For the text-containing cell, return its midpoint in (x, y) coordinate format. 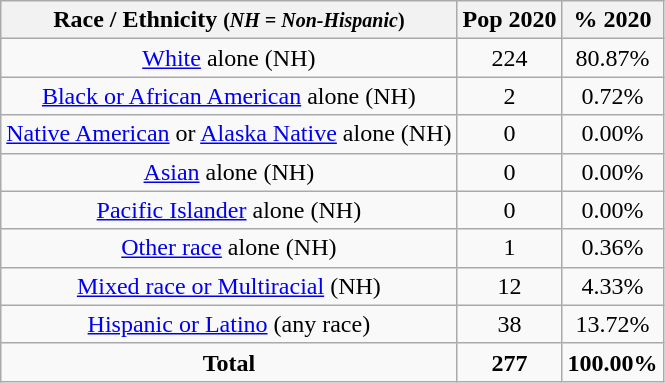
2 (510, 96)
277 (510, 362)
Other race alone (NH) (229, 248)
1 (510, 248)
12 (510, 286)
Black or African American alone (NH) (229, 96)
38 (510, 324)
0.36% (612, 248)
224 (510, 58)
0.72% (612, 96)
Hispanic or Latino (any race) (229, 324)
Asian alone (NH) (229, 172)
Native American or Alaska Native alone (NH) (229, 134)
Race / Ethnicity (NH = Non-Hispanic) (229, 20)
White alone (NH) (229, 58)
% 2020 (612, 20)
100.00% (612, 362)
Total (229, 362)
Pop 2020 (510, 20)
80.87% (612, 58)
Pacific Islander alone (NH) (229, 210)
Mixed race or Multiracial (NH) (229, 286)
4.33% (612, 286)
13.72% (612, 324)
